Detect which cell encompasses the target text, then output its [x, y] center coordinate. 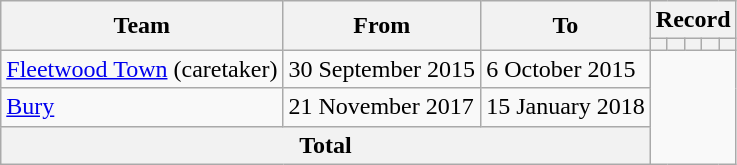
Fleetwood Town (caretaker) [142, 69]
6 October 2015 [566, 69]
Record [693, 20]
Total [326, 145]
21 November 2017 [382, 107]
15 January 2018 [566, 107]
To [566, 26]
30 September 2015 [382, 69]
Bury [142, 107]
From [382, 26]
Team [142, 26]
